Return (X, Y) of the center of cell containing provided text 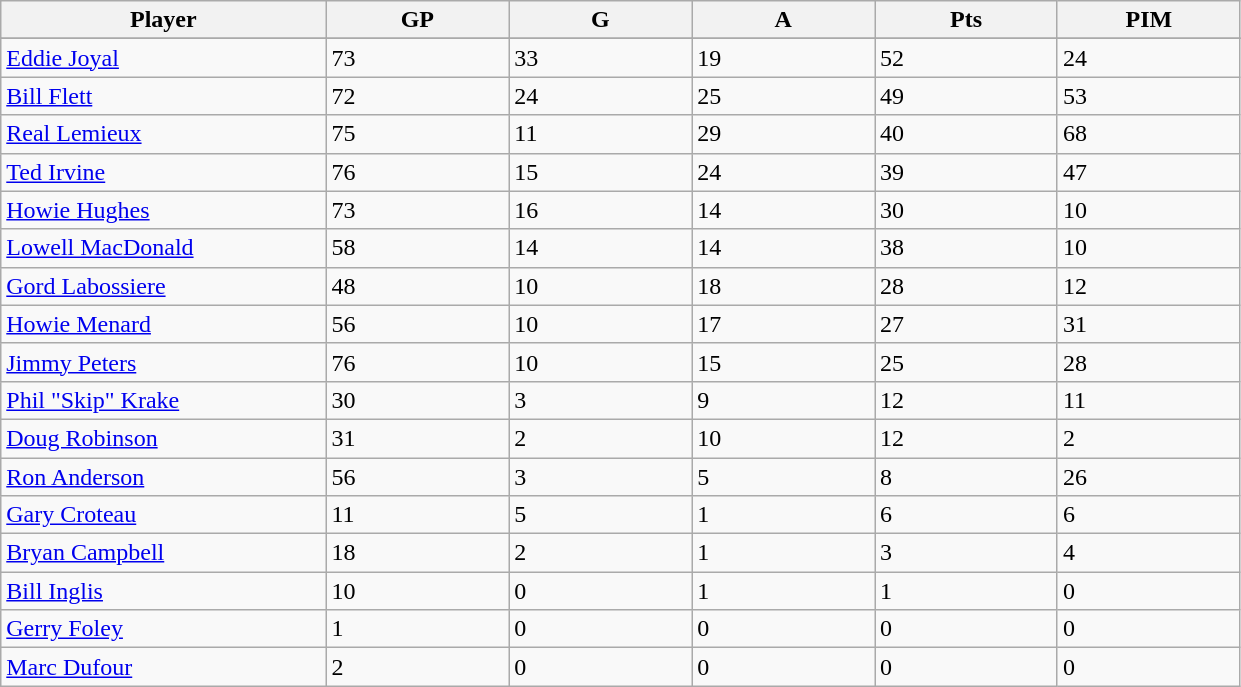
Howie Menard (164, 324)
Gord Labossiere (164, 286)
Pts (966, 20)
48 (418, 286)
75 (418, 134)
72 (418, 96)
8 (966, 477)
9 (784, 400)
27 (966, 324)
Doug Robinson (164, 438)
4 (1148, 553)
Lowell MacDonald (164, 248)
68 (1148, 134)
47 (1148, 172)
Ron Anderson (164, 477)
Real Lemieux (164, 134)
40 (966, 134)
Bill Inglis (164, 591)
29 (784, 134)
Phil "Skip" Krake (164, 400)
Eddie Joyal (164, 58)
39 (966, 172)
A (784, 20)
53 (1148, 96)
52 (966, 58)
49 (966, 96)
Gary Croteau (164, 515)
Howie Hughes (164, 210)
PIM (1148, 20)
Bryan Campbell (164, 553)
19 (784, 58)
G (600, 20)
Ted Irvine (164, 172)
Player (164, 20)
33 (600, 58)
Jimmy Peters (164, 362)
Bill Flett (164, 96)
Marc Dufour (164, 667)
26 (1148, 477)
58 (418, 248)
38 (966, 248)
17 (784, 324)
GP (418, 20)
16 (600, 210)
Gerry Foley (164, 629)
